For the text-containing cell, return its midpoint in (X, Y) coordinate format. 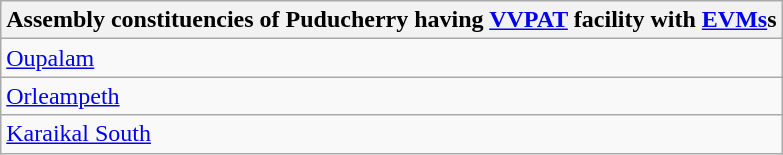
Orleampeth (392, 96)
Oupalam (392, 58)
Assembly constituencies of Puducherry having VVPAT facility with EVMss (392, 20)
Karaikal South (392, 134)
